Return the [x, y] coordinate for the center point of the cell that contains the specified text.  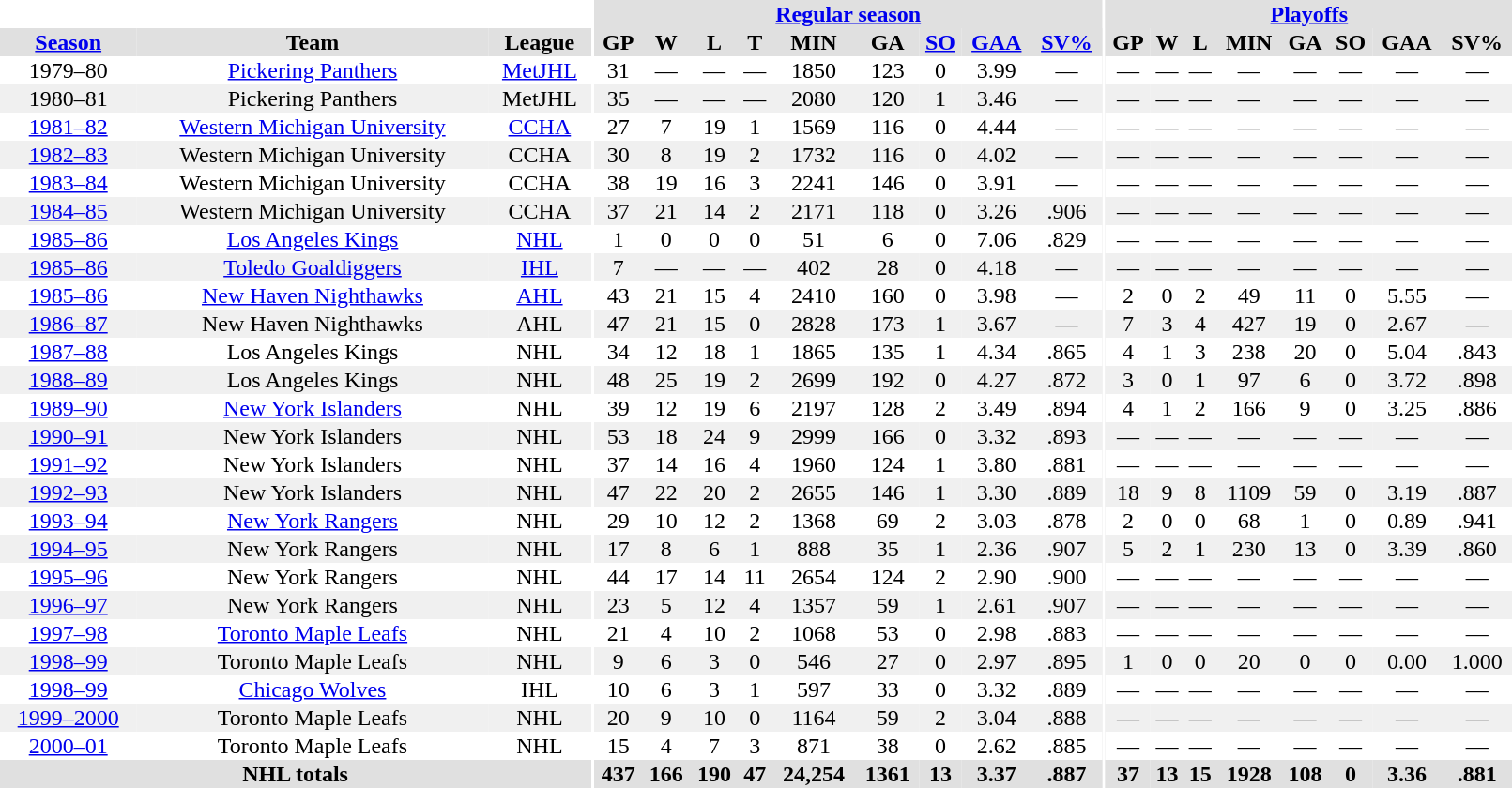
49 [1248, 295]
2.61 [997, 605]
3.04 [997, 718]
League [541, 42]
3.30 [997, 492]
2197 [814, 408]
1960 [814, 464]
.865 [1067, 352]
.881 [1067, 464]
T [755, 42]
31 [618, 70]
118 [888, 211]
1361 [888, 774]
1984–85 [68, 211]
.872 [1067, 380]
2.97 [997, 661]
2.98 [997, 633]
2828 [814, 324]
1988–89 [68, 380]
.878 [1067, 521]
2000–01 [68, 746]
2.90 [997, 577]
69 [888, 521]
5.55 [1407, 295]
.885 [1067, 746]
1997–98 [68, 633]
.883 [1067, 633]
43 [618, 295]
3.03 [997, 521]
Regular season [848, 14]
97 [1248, 380]
39 [618, 408]
24,254 [814, 774]
402 [814, 267]
546 [814, 661]
3.39 [1407, 549]
Playoffs [1308, 14]
238 [1248, 352]
173 [888, 324]
SV% [1067, 42]
2699 [814, 380]
1109 [1248, 492]
22 [666, 492]
.888 [1067, 718]
3.26 [997, 211]
.894 [1067, 408]
.906 [1067, 211]
Season [68, 42]
3.19 [1407, 492]
1980–81 [68, 98]
34 [618, 352]
1982–83 [68, 155]
2654 [814, 577]
23 [618, 605]
128 [888, 408]
NHL totals [295, 774]
2999 [814, 436]
Chicago Wolves [312, 689]
2655 [814, 492]
4.02 [997, 155]
437 [618, 774]
7.06 [997, 239]
123 [888, 70]
.893 [1067, 436]
1987–88 [68, 352]
3.99 [997, 70]
1994–95 [68, 549]
4.34 [997, 352]
.829 [1067, 239]
68 [1248, 521]
1996–97 [68, 605]
3.91 [997, 183]
33 [888, 689]
192 [888, 380]
29 [618, 521]
427 [1248, 324]
1993–94 [68, 521]
1981–82 [68, 127]
.900 [1067, 577]
1357 [814, 605]
3.80 [997, 464]
2241 [814, 183]
1999–2000 [68, 718]
135 [888, 352]
230 [1248, 549]
1992–93 [68, 492]
25 [666, 380]
120 [888, 98]
190 [713, 774]
0.00 [1407, 661]
51 [814, 239]
1979–80 [68, 70]
1164 [814, 718]
1850 [814, 70]
Team [312, 42]
28 [888, 267]
1068 [814, 633]
4.27 [997, 380]
3.67 [997, 324]
2171 [814, 211]
1732 [814, 155]
48 [618, 380]
871 [814, 746]
4.18 [997, 267]
24 [713, 436]
108 [1305, 774]
1989–90 [68, 408]
2.67 [1407, 324]
3.36 [1407, 774]
1995–96 [68, 577]
160 [888, 295]
.887 [1067, 774]
2080 [814, 98]
1928 [1248, 774]
1983–84 [68, 183]
1368 [814, 521]
3.98 [997, 295]
3.49 [997, 408]
4.44 [997, 127]
1990–91 [68, 436]
3.72 [1407, 380]
1569 [814, 127]
5.04 [1407, 352]
.895 [1067, 661]
30 [618, 155]
888 [814, 549]
2.62 [997, 746]
Toledo Goaldiggers [312, 267]
3.37 [997, 774]
2410 [814, 295]
44 [618, 577]
3.25 [1407, 408]
1865 [814, 352]
0.89 [1407, 521]
597 [814, 689]
1986–87 [68, 324]
2.36 [997, 549]
3.46 [997, 98]
1991–92 [68, 464]
